Search for the cell housing the specified text and yield its [x, y] center coordinate. 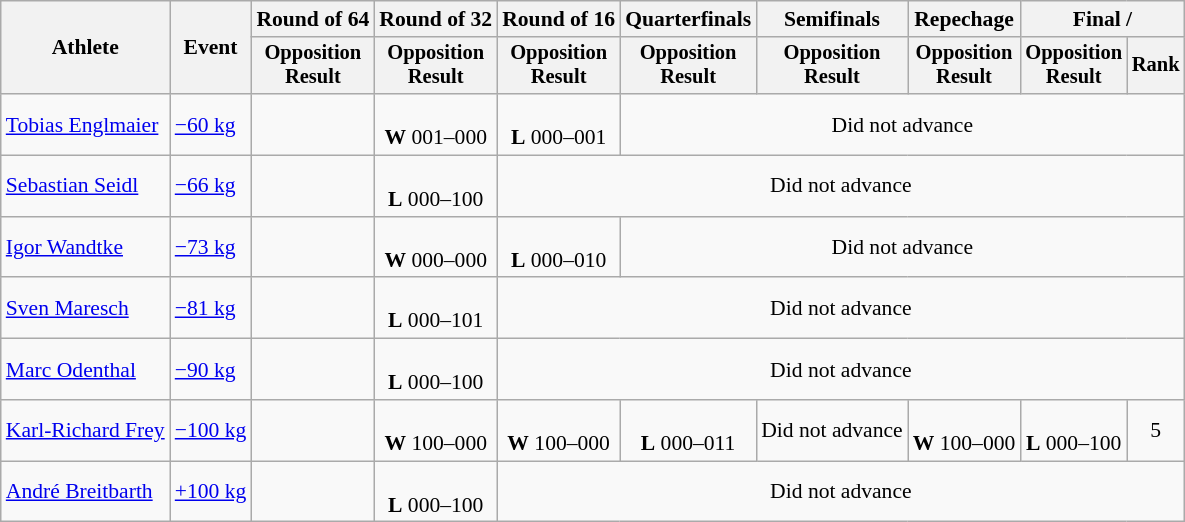
Round of 16 [558, 19]
Sebastian Seidl [86, 186]
L 000–001 [558, 124]
−73 kg [211, 248]
Final / [1102, 19]
5 [1156, 430]
Round of 64 [312, 19]
Sven Maresch [86, 308]
+100 kg [211, 492]
Athlete [86, 48]
L 000–101 [436, 308]
W 000–000 [436, 248]
−90 kg [211, 370]
Tobias Englmaier [86, 124]
Round of 32 [436, 19]
Semifinals [832, 19]
W 001–000 [436, 124]
−100 kg [211, 430]
L 000–011 [688, 430]
Igor Wandtke [86, 248]
L 000–010 [558, 248]
Event [211, 48]
−66 kg [211, 186]
−60 kg [211, 124]
Rank [1156, 66]
−81 kg [211, 308]
Quarterfinals [688, 19]
André Breitbarth [86, 492]
Repechage [964, 19]
Marc Odenthal [86, 370]
Karl-Richard Frey [86, 430]
